For the text-containing cell, return its midpoint in [X, Y] coordinate format. 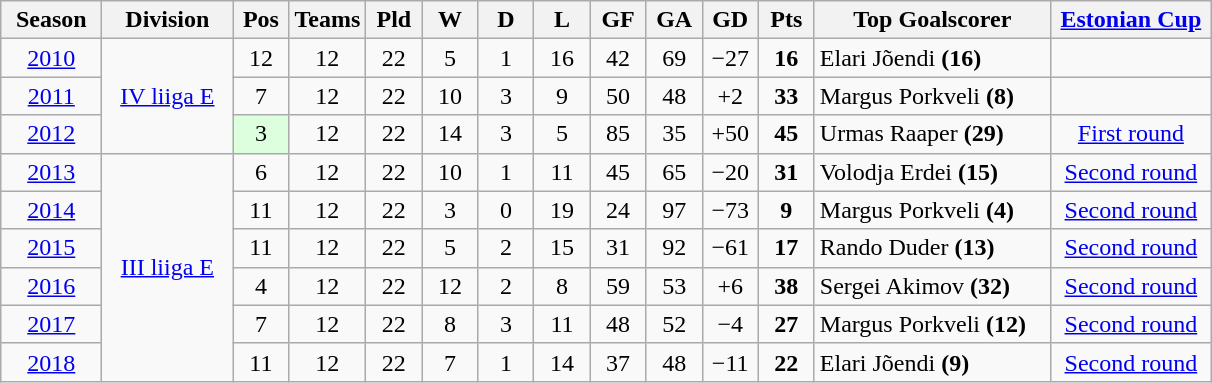
2014 [52, 210]
59 [618, 286]
2015 [52, 248]
2012 [52, 134]
Estonian Cup [1130, 20]
Top Goalscorer [932, 20]
Sergei Akimov (32) [932, 286]
2011 [52, 96]
Teams [328, 20]
−11 [730, 362]
GD [730, 20]
Urmas Raaper (29) [932, 134]
2016 [52, 286]
97 [674, 210]
Pld [394, 20]
85 [618, 134]
0 [506, 210]
III liiga E [168, 267]
Margus Porkveli (8) [932, 96]
+50 [730, 134]
24 [618, 210]
65 [674, 172]
Elari Jõendi (9) [932, 362]
35 [674, 134]
D [506, 20]
W [450, 20]
69 [674, 58]
−73 [730, 210]
Volodja Erdei (15) [932, 172]
19 [562, 210]
−4 [730, 324]
17 [786, 248]
Elari Jõendi (16) [932, 58]
52 [674, 324]
2013 [52, 172]
Division [168, 20]
50 [618, 96]
37 [618, 362]
−27 [730, 58]
2017 [52, 324]
42 [618, 58]
Pos [261, 20]
4 [261, 286]
15 [562, 248]
Margus Porkveli (4) [932, 210]
GA [674, 20]
Rando Duder (13) [932, 248]
Season [52, 20]
53 [674, 286]
First round [1130, 134]
−61 [730, 248]
27 [786, 324]
6 [261, 172]
Margus Porkveli (12) [932, 324]
2010 [52, 58]
IV liiga E [168, 96]
2018 [52, 362]
92 [674, 248]
−20 [730, 172]
38 [786, 286]
+6 [730, 286]
33 [786, 96]
+2 [730, 96]
GF [618, 20]
L [562, 20]
Pts [786, 20]
